Determine the (x, y) coordinate at the center of the cell enclosing the given text.  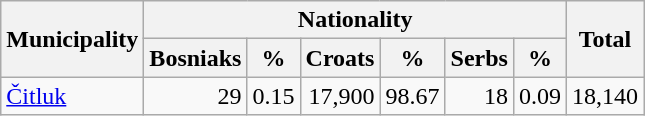
18 (479, 96)
98.67 (412, 96)
17,900 (340, 96)
Croats (340, 58)
0.15 (274, 96)
Nationality (356, 20)
Municipality (72, 39)
Čitluk (72, 96)
29 (196, 96)
Serbs (479, 58)
Bosniaks (196, 58)
18,140 (606, 96)
0.09 (540, 96)
Total (606, 39)
